Identify which cell holds the provided text, then report its [X, Y] central coordinate. 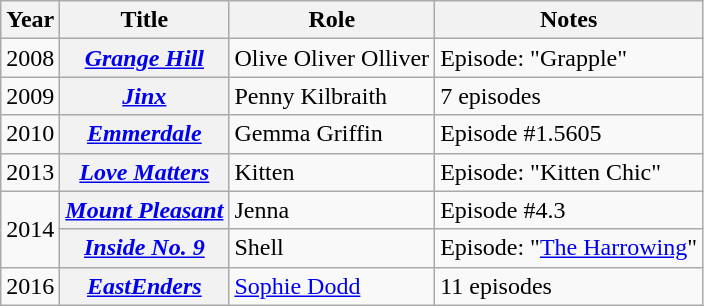
EastEnders [144, 286]
Notes [569, 20]
Olive Oliver Olliver [332, 58]
Mount Pleasant [144, 210]
2013 [30, 172]
Inside No. 9 [144, 248]
2016 [30, 286]
Grange Hill [144, 58]
2008 [30, 58]
Episode: "Kitten Chic" [569, 172]
Shell [332, 248]
Episode: "The Harrowing" [569, 248]
Love Matters [144, 172]
Role [332, 20]
Penny Kilbraith [332, 96]
Gemma Griffin [332, 134]
Sophie Dodd [332, 286]
Title [144, 20]
Episode: "Grapple" [569, 58]
Episode #4.3 [569, 210]
11 episodes [569, 286]
7 episodes [569, 96]
Year [30, 20]
2010 [30, 134]
Jinx [144, 96]
2014 [30, 229]
Kitten [332, 172]
Jenna [332, 210]
Emmerdale [144, 134]
2009 [30, 96]
Episode #1.5605 [569, 134]
